Provide the [X, Y] coordinate of the cell's center where the given text is located.  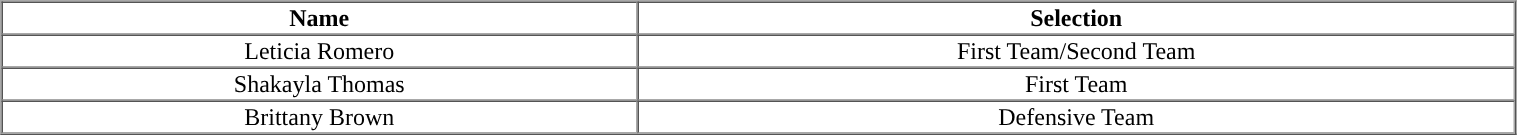
Defensive Team [1076, 116]
Selection [1076, 18]
Leticia Romero [320, 50]
First Team [1076, 84]
Brittany Brown [320, 116]
First Team/Second Team [1076, 50]
Name [320, 18]
Shakayla Thomas [320, 84]
